For the text-containing cell, return its midpoint in (X, Y) coordinate format. 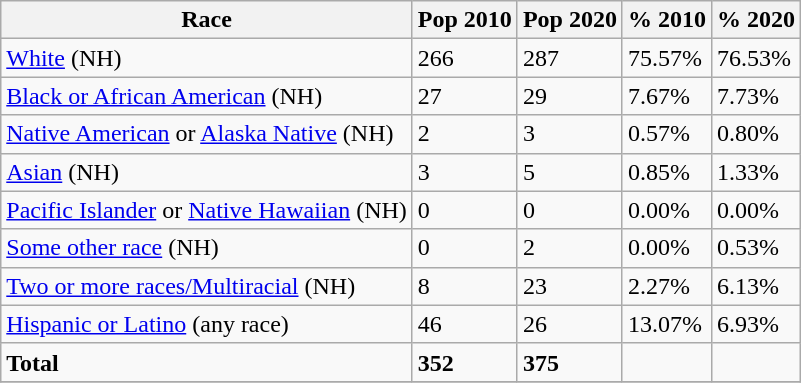
13.07% (666, 324)
Black or African American (NH) (207, 96)
46 (464, 324)
Total (207, 362)
75.57% (666, 58)
Two or more races/Multiracial (NH) (207, 286)
266 (464, 58)
76.53% (756, 58)
27 (464, 96)
Some other race (NH) (207, 248)
287 (570, 58)
Pacific Islander or Native Hawaiian (NH) (207, 210)
2.27% (666, 286)
% 2010 (666, 20)
White (NH) (207, 58)
Pop 2010 (464, 20)
0.57% (666, 134)
0.85% (666, 172)
6.13% (756, 286)
375 (570, 362)
Hispanic or Latino (any race) (207, 324)
5 (570, 172)
% 2020 (756, 20)
352 (464, 362)
23 (570, 286)
26 (570, 324)
6.93% (756, 324)
Native American or Alaska Native (NH) (207, 134)
29 (570, 96)
0.53% (756, 248)
8 (464, 286)
7.67% (666, 96)
Pop 2020 (570, 20)
7.73% (756, 96)
Asian (NH) (207, 172)
1.33% (756, 172)
Race (207, 20)
0.80% (756, 134)
